Extract the [x, y] coordinate from the center of the cell holding the provided text.  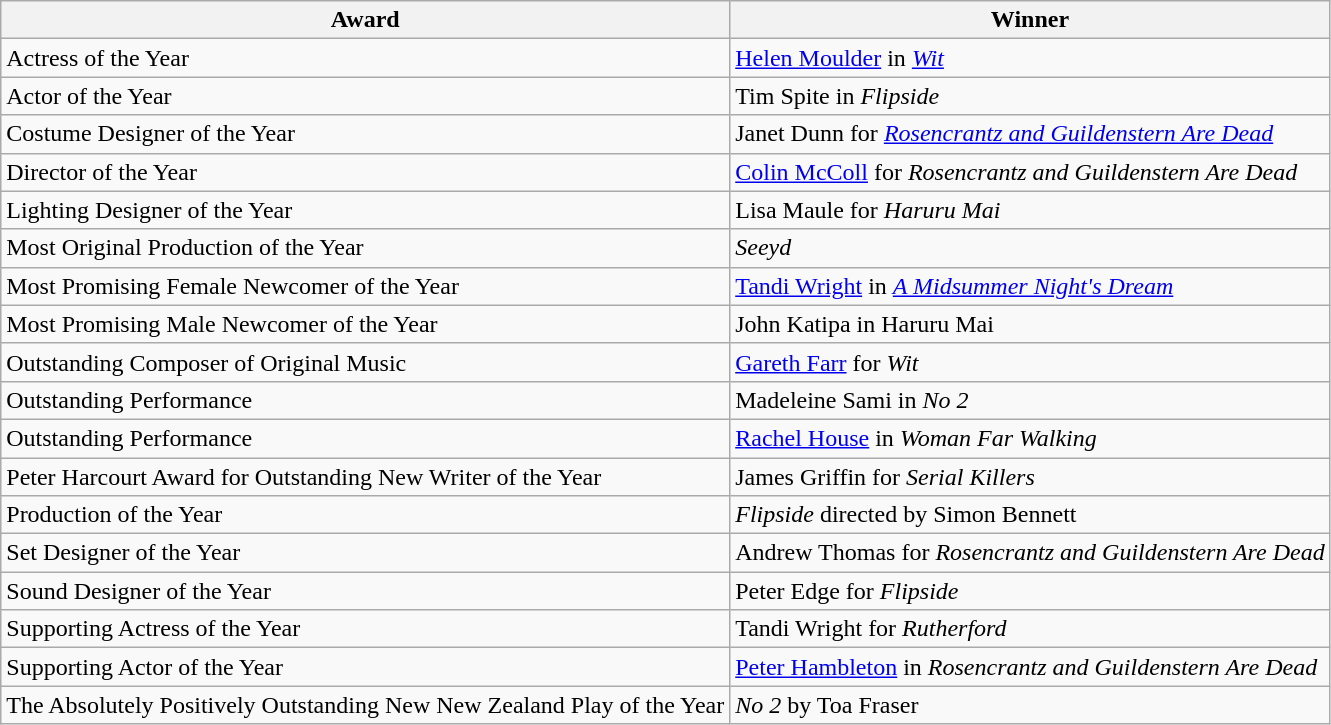
Most Promising Male Newcomer of the Year [366, 324]
The Absolutely Positively Outstanding New New Zealand Play of the Year [366, 705]
Janet Dunn for Rosencrantz and Guildenstern Are Dead [1030, 134]
Madeleine Sami in No 2 [1030, 400]
No 2 by Toa Fraser [1030, 705]
Actor of the Year [366, 96]
Peter Hambleton in Rosencrantz and Guildenstern Are Dead [1030, 667]
Helen Moulder in Wit [1030, 58]
Winner [1030, 20]
Set Designer of the Year [366, 553]
Lighting Designer of the Year [366, 210]
Colin McColl for Rosencrantz and Guildenstern Are Dead [1030, 172]
Award [366, 20]
Gareth Farr for Wit [1030, 362]
Peter Edge for Flipside [1030, 591]
Actress of the Year [366, 58]
Most Promising Female Newcomer of the Year [366, 286]
Flipside directed by Simon Bennett [1030, 515]
Sound Designer of the Year [366, 591]
Andrew Thomas for Rosencrantz and Guildenstern Are Dead [1030, 553]
Tandi Wright for Rutherford [1030, 629]
Director of the Year [366, 172]
James Griffin for Serial Killers [1030, 477]
Outstanding Composer of Original Music [366, 362]
Costume Designer of the Year [366, 134]
Seeyd [1030, 248]
Rachel House in Woman Far Walking [1030, 438]
Production of the Year [366, 515]
Tandi Wright in A Midsummer Night's Dream [1030, 286]
Most Original Production of the Year [366, 248]
John Katipa in Haruru Mai [1030, 324]
Peter Harcourt Award for Outstanding New Writer of the Year [366, 477]
Lisa Maule for Haruru Mai [1030, 210]
Supporting Actor of the Year [366, 667]
Supporting Actress of the Year [366, 629]
Tim Spite in Flipside [1030, 96]
